Find where the given text appears and provide that cell's center as [x, y] coordinate. 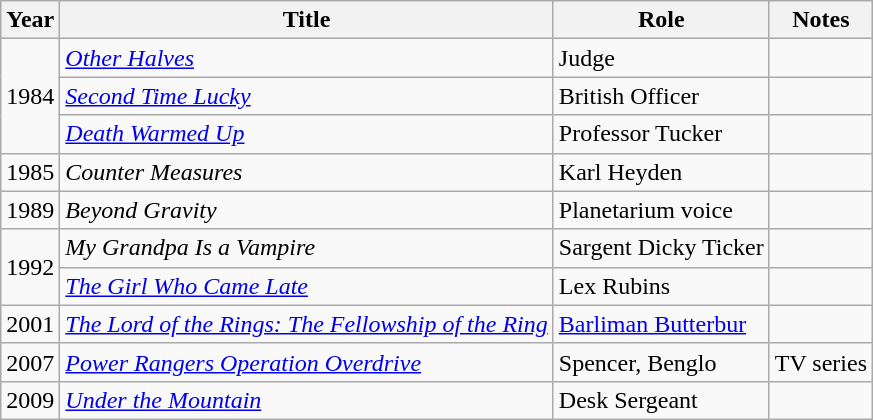
Second Time Lucky [307, 96]
Planetarium voice [661, 210]
1985 [30, 172]
1992 [30, 267]
Spencer, Benglo [661, 362]
Sargent Dicky Ticker [661, 248]
1989 [30, 210]
TV series [820, 362]
Role [661, 20]
2007 [30, 362]
2001 [30, 324]
Year [30, 20]
My Grandpa Is a Vampire [307, 248]
The Girl Who Came Late [307, 286]
Notes [820, 20]
Professor Tucker [661, 134]
Title [307, 20]
Power Rangers Operation Overdrive [307, 362]
1984 [30, 96]
Judge [661, 58]
Counter Measures [307, 172]
The Lord of the Rings: The Fellowship of the Ring [307, 324]
Lex Rubins [661, 286]
Death Warmed Up [307, 134]
Barliman Butterbur [661, 324]
2009 [30, 400]
Other Halves [307, 58]
Under the Mountain [307, 400]
Karl Heyden [661, 172]
British Officer [661, 96]
Beyond Gravity [307, 210]
Desk Sergeant [661, 400]
